Locate the cell with the specified text and output its (X, Y) center coordinate. 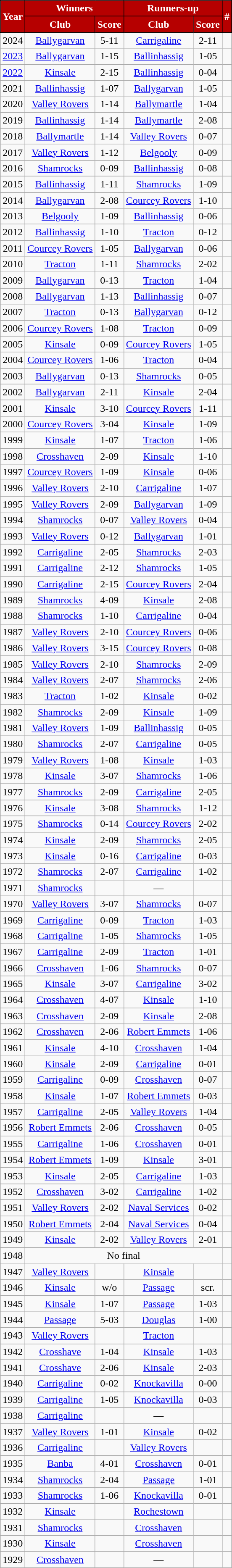
1934 (13, 1479)
1971 (13, 888)
1936 (13, 1447)
2009 (13, 280)
1937 (13, 1431)
1986 (13, 648)
2003 (13, 376)
No final (124, 1256)
1977 (13, 792)
2024 (13, 40)
1976 (13, 808)
1954 (13, 1160)
2-01 (208, 1240)
1970 (13, 904)
1981 (13, 728)
1948 (13, 1256)
2019 (13, 120)
2022 (13, 72)
1955 (13, 1144)
5-03 (109, 1320)
2000 (13, 424)
1961 (13, 1048)
1956 (13, 1128)
1968 (13, 936)
2015 (13, 184)
Winners (74, 8)
1941 (13, 1368)
1993 (13, 536)
1957 (13, 1112)
Douglas (158, 1320)
0-14 (109, 824)
2014 (13, 200)
1940 (13, 1384)
1994 (13, 520)
1966 (13, 968)
0-16 (109, 856)
1949 (13, 1240)
3-01 (208, 1160)
1930 (13, 1544)
1943 (13, 1336)
1952 (13, 1192)
1-13 (109, 296)
1982 (13, 712)
1-00 (208, 1320)
2004 (13, 360)
1959 (13, 1080)
0-00 (208, 1384)
2017 (13, 152)
1991 (13, 568)
1950 (13, 1224)
2-12 (109, 568)
1958 (13, 1096)
# (227, 16)
1931 (13, 1528)
2016 (13, 168)
Year (13, 16)
1980 (13, 744)
w/o (109, 1288)
2012 (13, 232)
2008 (13, 296)
1979 (13, 760)
1962 (13, 1032)
2021 (13, 88)
1951 (13, 1208)
1953 (13, 1176)
2023 (13, 56)
2001 (13, 408)
1947 (13, 1272)
1944 (13, 1320)
1990 (13, 584)
1998 (13, 456)
3-08 (109, 808)
2020 (13, 104)
1963 (13, 1016)
4-01 (109, 1463)
1992 (13, 552)
1929 (13, 1560)
1945 (13, 1304)
1974 (13, 840)
scr. (208, 1288)
1985 (13, 664)
1965 (13, 984)
1938 (13, 1415)
2005 (13, 344)
1964 (13, 1000)
1973 (13, 856)
Rochestown (158, 1512)
1984 (13, 680)
1989 (13, 600)
2013 (13, 216)
1960 (13, 1064)
3-04 (109, 424)
1996 (13, 488)
1946 (13, 1288)
4-09 (109, 600)
1983 (13, 696)
1935 (13, 1463)
Runners-up (173, 8)
1975 (13, 824)
1995 (13, 504)
2010 (13, 264)
1939 (13, 1400)
4-10 (109, 1048)
1-15 (109, 56)
1972 (13, 872)
1932 (13, 1512)
2007 (13, 312)
1999 (13, 440)
1942 (13, 1352)
1967 (13, 952)
3-15 (109, 648)
1997 (13, 472)
3-10 (109, 408)
2018 (13, 136)
4-07 (109, 1000)
1988 (13, 616)
1969 (13, 920)
1978 (13, 776)
2006 (13, 328)
1933 (13, 1496)
5-11 (109, 40)
2002 (13, 392)
Banba (60, 1463)
2011 (13, 248)
1987 (13, 632)
